Determine the [x, y] coordinate at the center of the cell enclosing the given text.  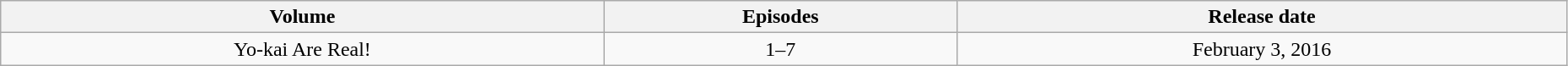
Release date [1262, 17]
February 3, 2016 [1262, 49]
Episodes [781, 17]
1–7 [781, 49]
Yo-kai Are Real! [302, 49]
Volume [302, 17]
